Determine the (X, Y) coordinate at the center of the cell enclosing the given text.  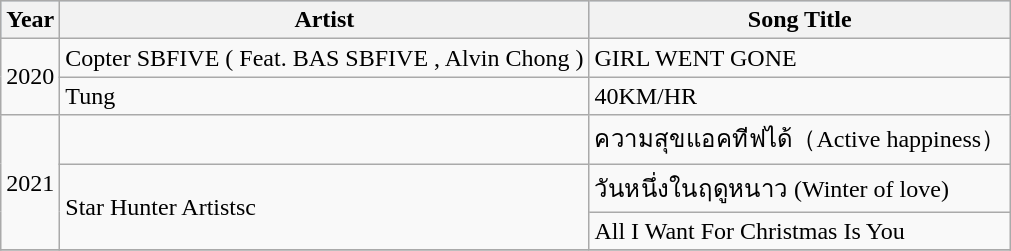
GIRL WENT GONE (800, 58)
2020 (30, 77)
วันหนึ่งในฤดูหนาว (Winter of love) (800, 188)
Artist (324, 20)
Copter SBFIVE ( Feat. BAS SBFIVE , Alvin Chong ) (324, 58)
Tung (324, 96)
40KM/HR (800, 96)
Year (30, 20)
ความสุขแอคทีฟได้（Active happiness） (800, 140)
Star Hunter Artistsc (324, 208)
Song Title (800, 20)
All I Want For Christmas Is You (800, 231)
2021 (30, 182)
